Output the [x, y] coordinate of the center of the cell containing the given text.  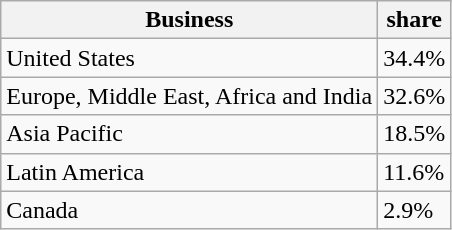
United States [190, 58]
32.6% [414, 96]
Europe, Middle East, Africa and India [190, 96]
Canada [190, 210]
share [414, 20]
34.4% [414, 58]
Latin America [190, 172]
2.9% [414, 210]
Asia Pacific [190, 134]
11.6% [414, 172]
Business [190, 20]
18.5% [414, 134]
